For the text-containing cell, return its midpoint in (X, Y) coordinate format. 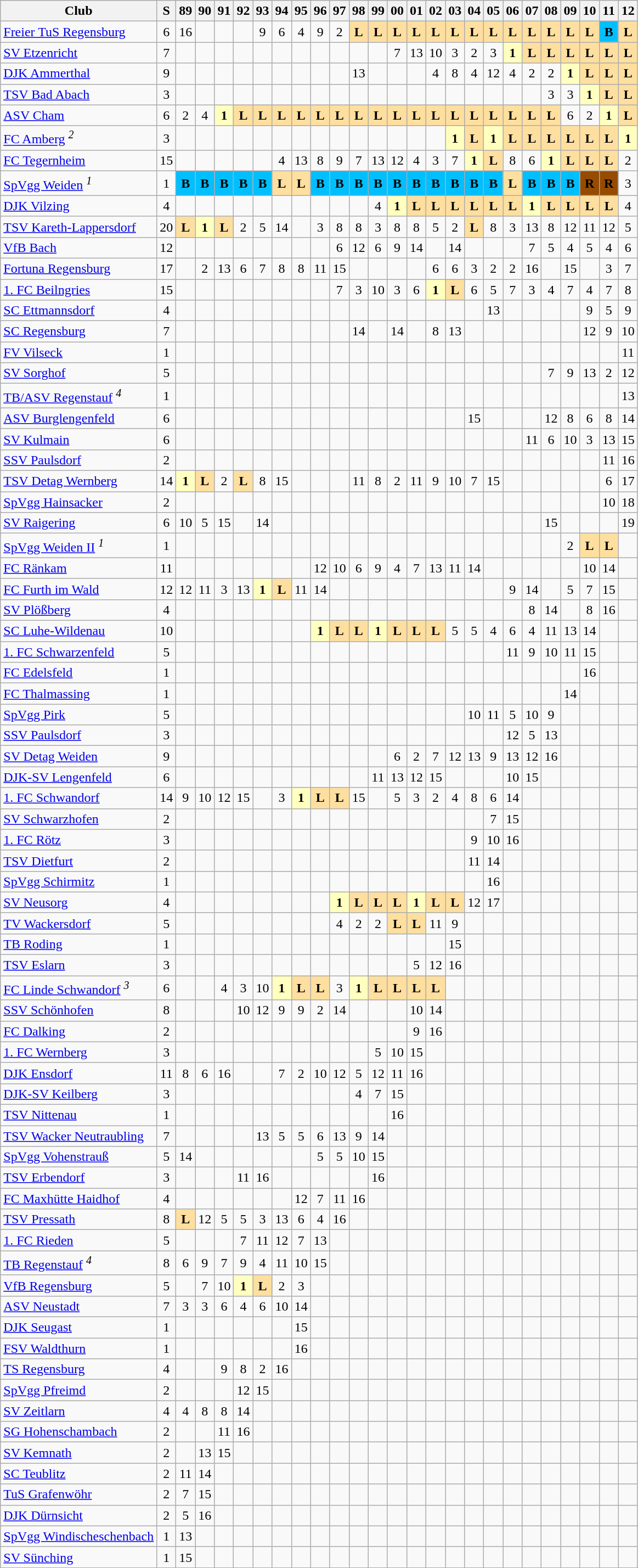
03 (455, 11)
FC Maxhütte Haidhof (79, 1199)
SV Etzenricht (79, 53)
SV Neusorg (79, 902)
SV Sünching (79, 1557)
89 (185, 11)
00 (397, 11)
1. FC Rötz (79, 840)
SpVgg Windischeschenbach (79, 1536)
SV Plößberg (79, 610)
SpVgg Pfreimd (79, 1390)
TB Roding (79, 944)
ASV Burglengenfeld (79, 418)
04 (474, 11)
FC Edelsfeld (79, 673)
TSV Detag Wernberg (79, 481)
1. FC Rieden (79, 1240)
07 (532, 11)
TSV Nittenau (79, 1115)
96 (320, 11)
FC Furth im Wald (79, 589)
FC Linde Schwandorf 3 (79, 988)
95 (301, 11)
SV Kulmain (79, 439)
TV Wackersdorf (79, 923)
FSV Waldthurn (79, 1348)
1. FC Schwarzenfeld (79, 652)
TSV Eslarn (79, 965)
TSV Dietfurt (79, 861)
SSV Schönhofen (79, 1010)
FC Dalking (79, 1031)
18 (628, 502)
VfB Bach (79, 248)
SV Zeitlarn (79, 1411)
SpVgg Schirmitz (79, 881)
20 (167, 227)
99 (377, 11)
1. FC Wernberg (79, 1052)
SC Teublitz (79, 1474)
09 (571, 11)
SV Schwarzhofen (79, 819)
SpVgg Pirk (79, 715)
SC Ettmannsdorf (79, 311)
93 (262, 11)
19 (628, 523)
TSV Erbendorf (79, 1178)
SpVgg Weiden 1 (79, 183)
01 (416, 11)
TSV Pressath (79, 1219)
VfB Regensburg (79, 1285)
DJK-SV Lengenfeld (79, 777)
Club (79, 11)
FV Vilseck (79, 352)
DJK Vilzing (79, 206)
FC Ränkam (79, 568)
1. FC Schwandorf (79, 798)
06 (512, 11)
SG Hohenschambach (79, 1432)
FC Amberg 2 (79, 138)
S (167, 11)
TS Regensburg (79, 1369)
TB Regenstauf 4 (79, 1263)
SpVgg Hainsacker (79, 502)
02 (436, 11)
FC Thalmassing (79, 694)
TB/ASV Regenstauf 4 (79, 396)
1. FC Beilngries (79, 290)
SC Luhe-Wildenau (79, 631)
SV Detag Weiden (79, 756)
SpVgg Vohenstrauß (79, 1157)
TSV Bad Abach (79, 94)
SV Kemnath (79, 1453)
ASV Cham (79, 115)
DJK Ammerthal (79, 74)
94 (282, 11)
TuS Grafenwöhr (79, 1494)
ASV Neustadt (79, 1307)
SV Sorghof (79, 373)
DJK Ensdorf (79, 1073)
92 (244, 11)
DJK Seugast (79, 1328)
TSV Wacker Neutraubling (79, 1136)
DJK-SV Keilberg (79, 1094)
08 (551, 11)
SC Regensburg (79, 331)
98 (359, 11)
05 (494, 11)
SpVgg Weiden II 1 (79, 546)
DJK Dürnsicht (79, 1515)
Fortuna Regensburg (79, 268)
FC Tegernheim (79, 161)
SV Raigering (79, 523)
Freier TuS Regensburg (79, 32)
91 (224, 11)
TSV Kareth-Lappersdorf (79, 227)
90 (205, 11)
97 (339, 11)
